Detect which cell encompasses the target text, then output its (x, y) center coordinate. 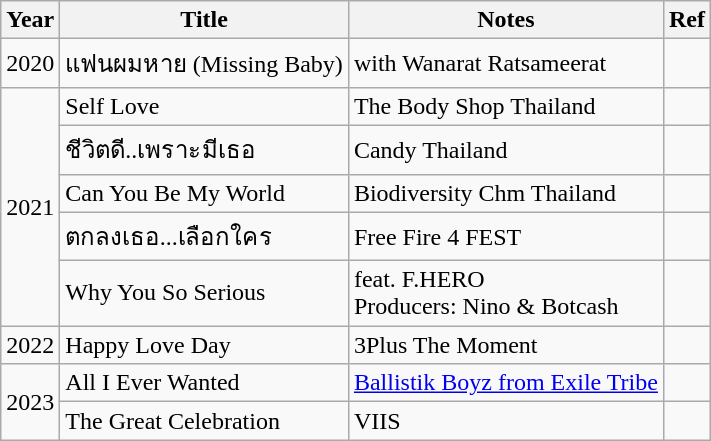
Title (204, 20)
All I Ever Wanted (204, 383)
The Great Celebration (204, 421)
Ballistik Boyz from Exile Tribe (506, 383)
ชีวิตดี..เพราะมีเธอ (204, 150)
Candy Thailand (506, 150)
with Wanarat Ratsameerat (506, 64)
2023 (30, 402)
Year (30, 20)
Free Fire 4 FEST (506, 236)
2022 (30, 345)
VIIS (506, 421)
Biodiversity Chm Thailand (506, 193)
The Body Shop Thailand (506, 106)
Can You Be My World (204, 193)
Notes (506, 20)
Self Love (204, 106)
Why You So Serious (204, 294)
2021 (30, 206)
ตกลงเธอ...เลือกใคร​ (204, 236)
feat. F.HEROProducers: Nino & Botcash (506, 294)
แฟนผมหาย (Missing Baby) (204, 64)
3Plus The Moment (506, 345)
Happy Love Day (204, 345)
Ref (686, 20)
2020 (30, 64)
